From the cell containing the given text, extract its center point as [x, y] coordinate. 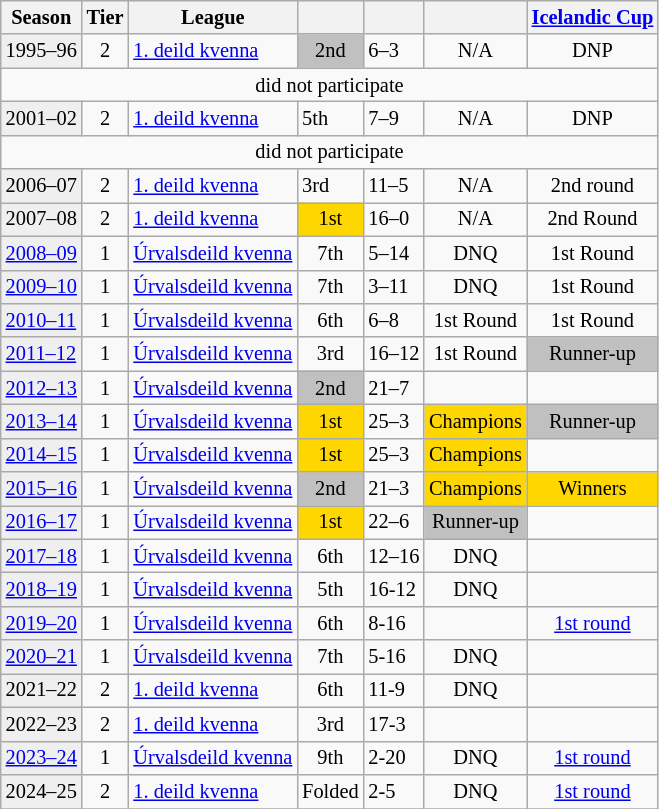
Icelandic Cup [592, 17]
2nd round [592, 186]
2017–18 [42, 556]
8-16 [394, 623]
12–16 [394, 556]
2018–19 [42, 589]
2022–23 [42, 724]
2010–11 [42, 320]
2016–17 [42, 522]
Winners [592, 489]
7–9 [394, 118]
2021–22 [42, 690]
2006–07 [42, 186]
2-5 [394, 791]
2012–13 [42, 388]
6–3 [394, 51]
16-12 [394, 589]
2020–21 [42, 657]
5–14 [394, 253]
2009–10 [42, 287]
2019–20 [42, 623]
2015–16 [42, 489]
21–7 [394, 388]
21–3 [394, 489]
2011–12 [42, 354]
17-3 [394, 724]
22–6 [394, 522]
3–11 [394, 287]
5-16 [394, 657]
2013–14 [42, 421]
2007–08 [42, 219]
2-20 [394, 758]
2001–02 [42, 118]
9th [330, 758]
6–8 [394, 320]
2014–15 [42, 455]
Season [42, 17]
11–5 [394, 186]
Folded [330, 791]
League [212, 17]
1995–96 [42, 51]
2024–25 [42, 791]
Tier [106, 17]
2008–09 [42, 253]
2023–24 [42, 758]
11-9 [394, 690]
2nd Round [592, 219]
16–12 [394, 354]
16–0 [394, 219]
